Scan for the cell matching the given text and deliver its [X, Y] coordinate at center. 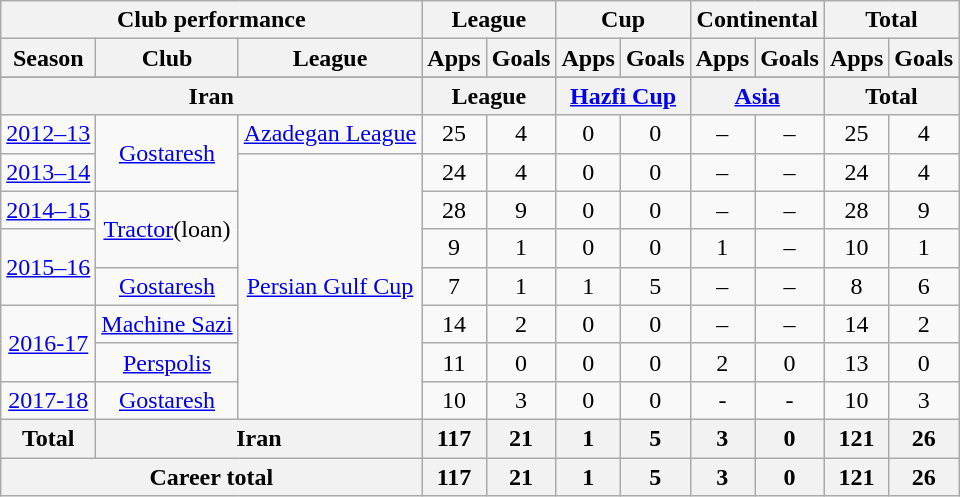
2013–14 [48, 172]
2015–16 [48, 267]
Asia [757, 96]
Season [48, 58]
8 [856, 286]
2016-17 [48, 343]
Machine Sazi [167, 324]
11 [454, 362]
Career total [212, 477]
Club [167, 58]
2012–13 [48, 134]
6 [924, 286]
7 [454, 286]
Perspolis [167, 362]
13 [856, 362]
Cup [623, 20]
Club performance [212, 20]
2017-18 [48, 400]
Persian Gulf Cup [330, 286]
2014–15 [48, 210]
Hazfi Cup [623, 96]
Tractor(loan) [167, 229]
Azadegan League [330, 134]
Continental [757, 20]
